Find where the given text appears and provide that cell's center as (X, Y) coordinate. 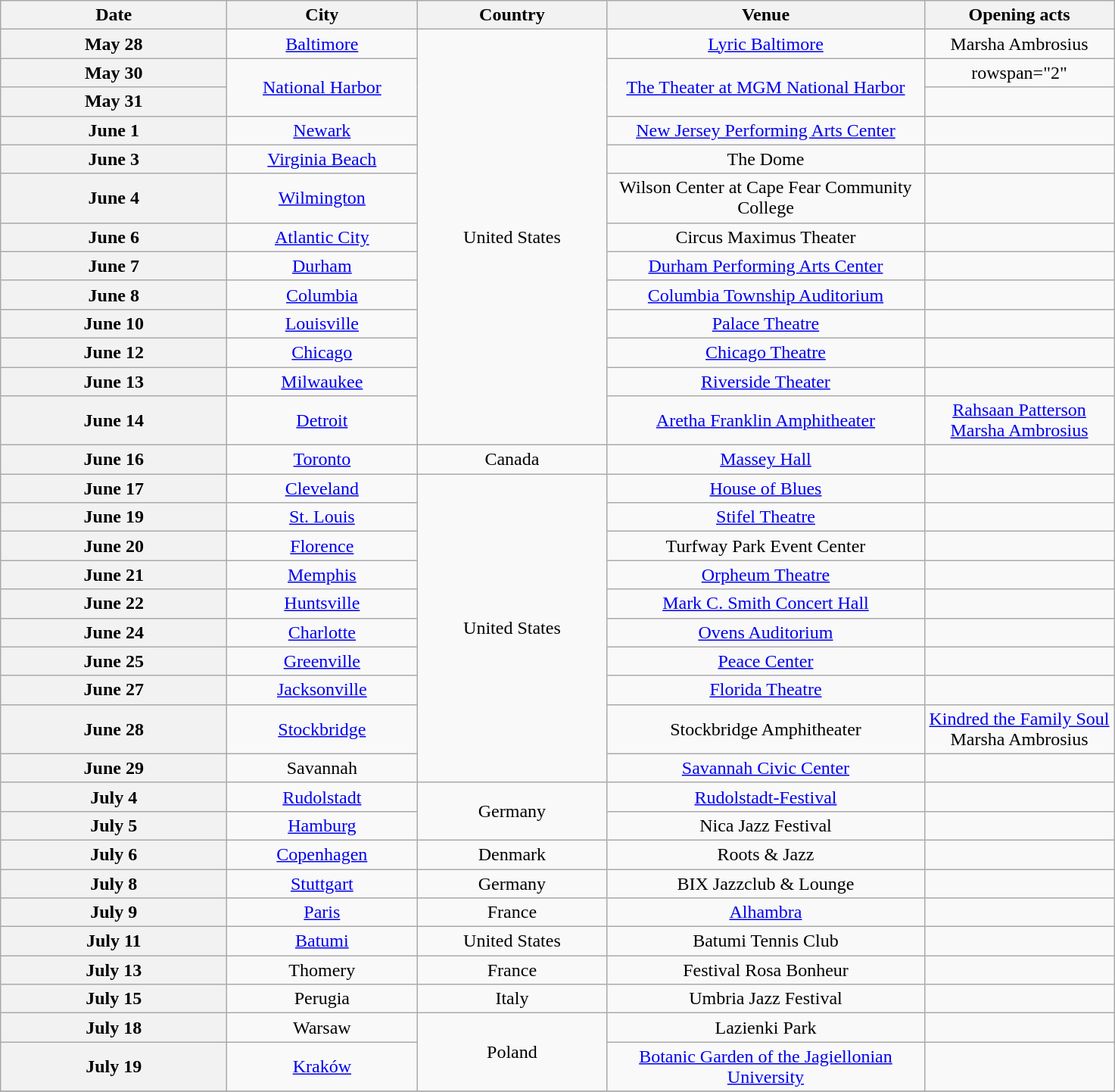
Roots & Jazz (766, 854)
July 15 (114, 999)
Kindred the Family SoulMarsha Ambrosius (1019, 729)
Massey Hall (766, 460)
Warsaw (322, 1028)
Savannah Civic Center (766, 768)
Country (512, 15)
Perugia (322, 999)
Thomery (322, 970)
House of Blues (766, 488)
Newark (322, 130)
Lazienki Park (766, 1028)
June 24 (114, 632)
Ovens Auditorium (766, 632)
Rudolstadt (322, 797)
Poland (512, 1053)
Stuttgart (322, 884)
June 4 (114, 198)
Durham (322, 266)
Umbria Jazz Festival (766, 999)
Florida Theatre (766, 690)
City (322, 15)
Palace Theatre (766, 323)
Paris (322, 913)
June 12 (114, 352)
Cleveland (322, 488)
Jacksonville (322, 690)
Circus Maximus Theater (766, 237)
BIX Jazzclub & Lounge (766, 884)
Atlantic City (322, 237)
June 29 (114, 768)
Batumi (322, 941)
Botanic Garden of the Jagiellonian University (766, 1066)
Aretha Franklin Amphitheater (766, 421)
Detroit (322, 421)
June 19 (114, 517)
St. Louis (322, 517)
June 16 (114, 460)
June 1 (114, 130)
Canada (512, 460)
June 20 (114, 546)
Wilmington (322, 198)
May 28 (114, 44)
June 28 (114, 729)
Milwaukee (322, 381)
Rahsaan PattersonMarsha Ambrosius (1019, 421)
June 8 (114, 295)
July 5 (114, 825)
July 18 (114, 1028)
Florence (322, 546)
Chicago Theatre (766, 352)
July 6 (114, 854)
Baltimore (322, 44)
Venue (766, 15)
June 22 (114, 604)
Orpheum Theatre (766, 575)
Nica Jazz Festival (766, 825)
rowspan="2" (1019, 73)
Columbia (322, 295)
New Jersey Performing Arts Center (766, 130)
June 14 (114, 421)
Durham Performing Arts Center (766, 266)
Huntsville (322, 604)
June 3 (114, 159)
Kraków (322, 1066)
Riverside Theater (766, 381)
June 17 (114, 488)
June 10 (114, 323)
Opening acts (1019, 15)
Columbia Township Auditorium (766, 295)
Copenhagen (322, 854)
Festival Rosa Bonheur (766, 970)
National Harbor (322, 87)
July 4 (114, 797)
July 13 (114, 970)
Lyric Baltimore (766, 44)
Batumi Tennis Club (766, 941)
Date (114, 15)
Virginia Beach (322, 159)
Memphis (322, 575)
July 19 (114, 1066)
June 27 (114, 690)
May 30 (114, 73)
June 6 (114, 237)
June 13 (114, 381)
Hamburg (322, 825)
July 8 (114, 884)
Peace Center (766, 661)
Chicago (322, 352)
Greenville (322, 661)
Italy (512, 999)
Alhambra (766, 913)
The Dome (766, 159)
May 31 (114, 101)
Savannah (322, 768)
Mark C. Smith Concert Hall (766, 604)
June 21 (114, 575)
The Theater at MGM National Harbor (766, 87)
Stockbridge (322, 729)
June 25 (114, 661)
Toronto (322, 460)
Turfway Park Event Center (766, 546)
July 9 (114, 913)
Rudolstadt-Festival (766, 797)
June 7 (114, 266)
Marsha Ambrosius (1019, 44)
Louisville (322, 323)
Stockbridge Amphitheater (766, 729)
Wilson Center at Cape Fear Community College (766, 198)
Stifel Theatre (766, 517)
Charlotte (322, 632)
July 11 (114, 941)
Denmark (512, 854)
